Search for the cell housing the specified text and yield its (x, y) center coordinate. 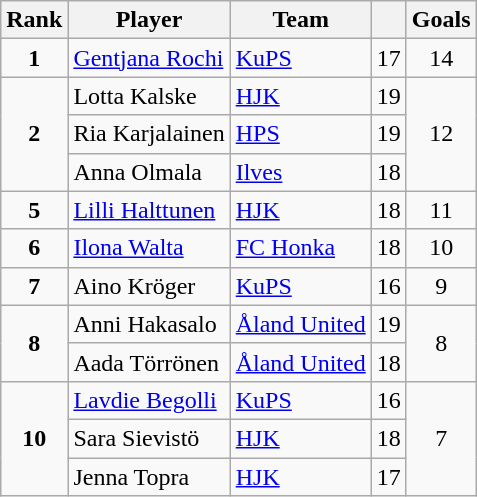
2 (34, 134)
Sara Sievistö (149, 438)
FC Honka (300, 248)
Team (300, 20)
Anni Hakasalo (149, 324)
5 (34, 210)
1 (34, 58)
Gentjana Rochi (149, 58)
HPS (300, 134)
Aino Kröger (149, 286)
Anna Olmala (149, 172)
Rank (34, 20)
Player (149, 20)
Lavdie Begolli (149, 400)
Jenna Topra (149, 477)
6 (34, 248)
Goals (441, 20)
12 (441, 134)
Ria Karjalainen (149, 134)
Aada Törrönen (149, 362)
Lilli Halttunen (149, 210)
Lotta Kalske (149, 96)
Ilves (300, 172)
14 (441, 58)
9 (441, 286)
11 (441, 210)
Ilona Walta (149, 248)
